Return (x, y) of the center of cell containing provided text 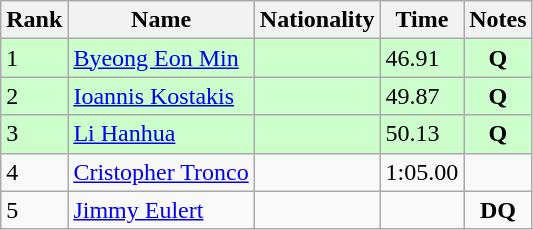
1:05.00 (422, 172)
Cristopher Tronco (161, 172)
49.87 (422, 96)
Byeong Eon Min (161, 58)
50.13 (422, 134)
Rank (34, 20)
4 (34, 172)
Ioannis Kostakis (161, 96)
DQ (498, 210)
1 (34, 58)
Jimmy Eulert (161, 210)
Li Hanhua (161, 134)
5 (34, 210)
46.91 (422, 58)
Time (422, 20)
Nationality (317, 20)
3 (34, 134)
2 (34, 96)
Notes (498, 20)
Name (161, 20)
